Provide the [x, y] coordinate of the cell's center where the given text is located.  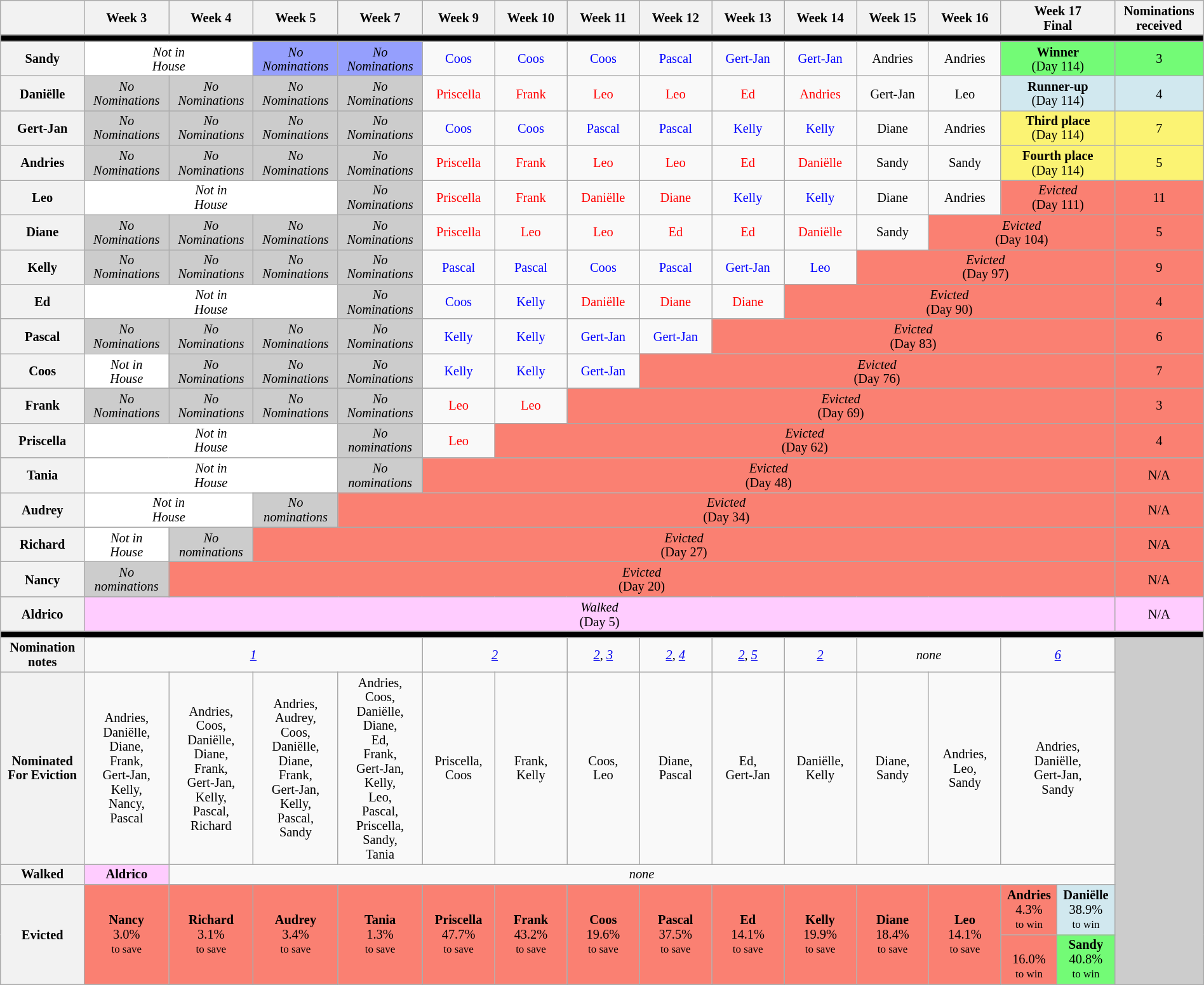
Andries,Leo,Sandy [965, 768]
Evicted(Day 34) [726, 509]
Pascal37.5%to save [676, 934]
Evicted(Day 104) [1021, 232]
Week 5 [296, 18]
Week 3 [127, 18]
Evicted(Day 69) [841, 405]
Evicted(Day 97) [986, 267]
Walked [43, 874]
Week 13 [748, 18]
Daniëlle,Kelly [820, 768]
Andries,Coos,Daniëlle,Diane,Ed,Frank,Gert-Jan,Kelly,Leo,Pascal,Priscella,Sandy,Tania [380, 768]
Richard [43, 545]
Ed,Gert-Jan [748, 768]
Evicted(Day 83) [913, 337]
Evicted(Day 76) [877, 371]
Nomination notes [43, 654]
Nancy [43, 579]
Audrey3.4%to save [296, 934]
Coos19.6%to save [603, 934]
Andries,Coos,Daniëlle,Diane,Frank,Gert-Jan,Kelly,Pascal,Richard [211, 768]
Evicted(Day 90) [950, 301]
1 [253, 654]
Tania1.3%to save [380, 934]
Priscella,Coos [458, 768]
Walked(Day 5) [599, 613]
Diane,Sandy [893, 768]
Winner(Day 114) [1058, 58]
Week 9 [458, 18]
Week 11 [603, 18]
Coos,Leo [603, 768]
9 [1159, 267]
2, 4 [676, 654]
Andries,Audrey,Coos,Daniëlle,Diane,Frank,Gert-Jan,Kelly,Pascal,Sandy [296, 768]
Nominationsreceived [1159, 18]
Ed14.1%to save [748, 934]
Priscella47.7%to save [458, 934]
Nancy3.0%to save [127, 934]
Sandy40.8%to win [1086, 959]
Diane,Pascal [676, 768]
Week 15 [893, 18]
Andries,Daniëlle,Diane,Frank,Gert-Jan,Kelly,Nancy,Pascal [127, 768]
Week 10 [531, 18]
Week 4 [211, 18]
Week 16 [965, 18]
Andries,Daniëlle,Gert-Jan,Sandy [1058, 768]
Evicted(Day 111) [1058, 197]
Frank,Kelly [531, 768]
Andries4.3%to win [1029, 909]
16.0%to win [1029, 959]
Leo14.1%to save [965, 934]
Evicted(Day 20) [642, 579]
Diane18.4%to save [893, 934]
Week 17Final [1058, 18]
Daniëlle38.9%to win [1086, 909]
Evicted(Day 48) [768, 475]
NominatedFor Eviction [43, 768]
Third place(Day 114) [1058, 128]
Tania [43, 475]
Audrey [43, 509]
Week 14 [820, 18]
Evicted [43, 934]
Evicted(Day 62) [805, 441]
Richard3.1%to save [211, 934]
Evicted(Day 27) [684, 545]
Kelly19.9%to save [820, 934]
2, 5 [748, 654]
Frank43.2%to save [531, 934]
Runner-up(Day 114) [1058, 93]
Fourth place(Day 114) [1058, 163]
2, 3 [603, 654]
Week 12 [676, 18]
11 [1159, 197]
Week 7 [380, 18]
